Identify which cell holds the provided text, then report its [x, y] central coordinate. 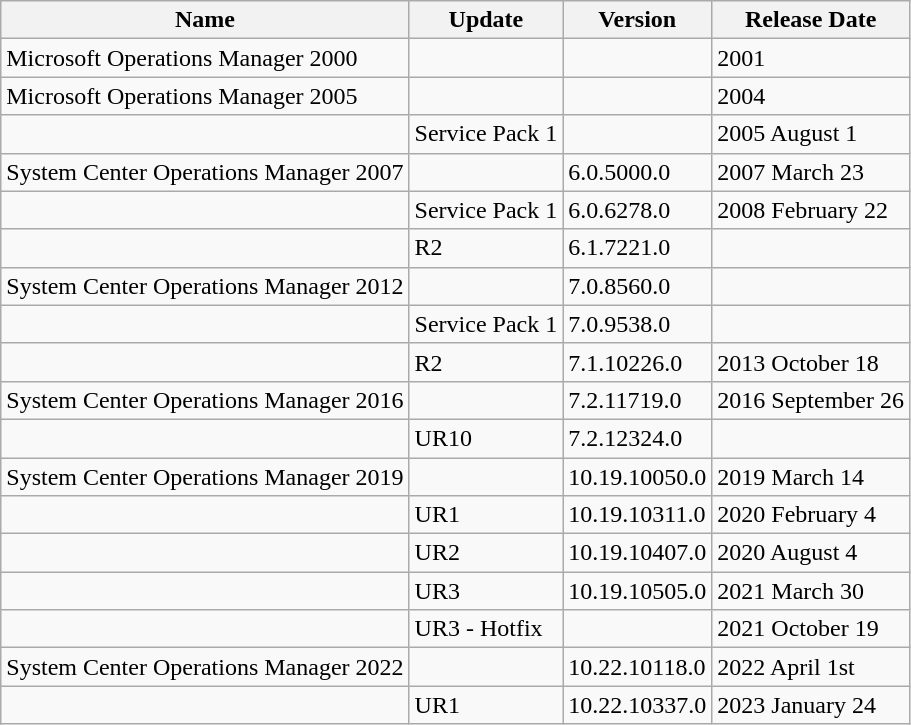
7.0.8560.0 [638, 286]
Release Date [811, 20]
2021 October 19 [811, 629]
10.19.10311.0 [638, 515]
10.22.10118.0 [638, 667]
UR3 [486, 591]
2007 March 23 [811, 172]
UR3 - Hotfix [486, 629]
7.1.10226.0 [638, 362]
10.22.10337.0 [638, 705]
10.19.10407.0 [638, 553]
7.0.9538.0 [638, 324]
2008 February 22 [811, 210]
Name [205, 20]
2005 August 1 [811, 134]
2020 February 4 [811, 515]
2001 [811, 58]
10.19.10505.0 [638, 591]
System Center Operations Manager 2019 [205, 477]
2016 September 26 [811, 400]
Microsoft Operations Manager 2000 [205, 58]
Microsoft Operations Manager 2005 [205, 96]
System Center Operations Manager 2007 [205, 172]
UR10 [486, 438]
System Center Operations Manager 2022 [205, 667]
2021 March 30 [811, 591]
2004 [811, 96]
7.2.11719.0 [638, 400]
System Center Operations Manager 2016 [205, 400]
Update [486, 20]
Version [638, 20]
10.19.10050.0 [638, 477]
6.0.6278.0 [638, 210]
2020 August 4 [811, 553]
System Center Operations Manager 2012 [205, 286]
2013 October 18 [811, 362]
7.2.12324.0 [638, 438]
UR2 [486, 553]
6.0.5000.0 [638, 172]
2019 March 14 [811, 477]
2022 April 1st [811, 667]
2023 January 24 [811, 705]
6.1.7221.0 [638, 248]
